Determine the (x, y) coordinate at the center of the cell enclosing the given text.  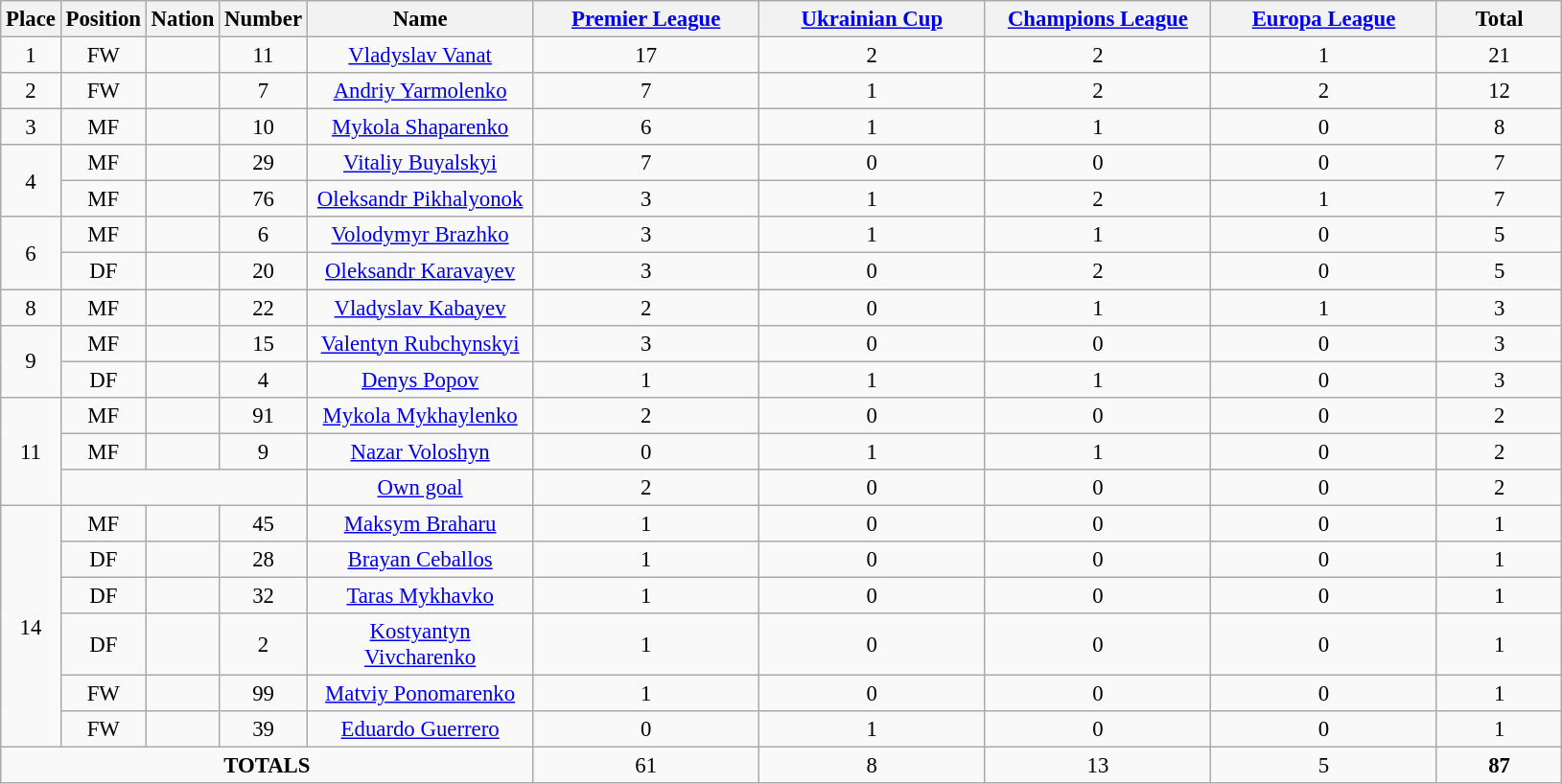
Andriy Yarmolenko (420, 91)
91 (264, 415)
61 (646, 766)
Mykola Mykhaylenko (420, 415)
22 (264, 308)
Place (31, 19)
Kostyantyn Vivcharenko (420, 644)
14 (31, 627)
45 (264, 523)
12 (1500, 91)
28 (264, 560)
Valentyn Rubchynskyi (420, 343)
17 (646, 56)
10 (264, 127)
Eduardo Guerrero (420, 729)
Matviy Ponomarenko (420, 694)
Denys Popov (420, 380)
Europa League (1324, 19)
13 (1098, 766)
Volodymyr Brazhko (420, 235)
Mykola Shaparenko (420, 127)
Nation (182, 19)
Vladyslav Vanat (420, 56)
87 (1500, 766)
Vladyslav Kabayev (420, 308)
Brayan Ceballos (420, 560)
Oleksandr Karavayev (420, 271)
Taras Mykhavko (420, 595)
Nazar Voloshyn (420, 451)
Maksym Braharu (420, 523)
Name (420, 19)
Premier League (646, 19)
20 (264, 271)
15 (264, 343)
21 (1500, 56)
Total (1500, 19)
Number (264, 19)
99 (264, 694)
Oleksandr Pikhalyonok (420, 199)
29 (264, 163)
Own goal (420, 488)
Position (104, 19)
76 (264, 199)
32 (264, 595)
Vitaliy Buyalskyi (420, 163)
39 (264, 729)
Champions League (1098, 19)
Ukrainian Cup (873, 19)
TOTALS (267, 766)
